Return the (X, Y) coordinate for the center point of the cell that contains the specified text.  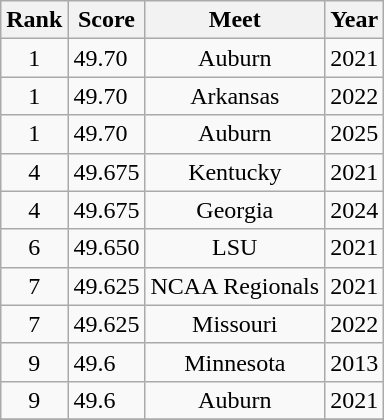
2013 (354, 362)
Rank (34, 20)
49.650 (106, 248)
Score (106, 20)
Meet (235, 20)
Minnesota (235, 362)
NCAA Regionals (235, 286)
Year (354, 20)
2025 (354, 134)
Missouri (235, 324)
Kentucky (235, 172)
6 (34, 248)
2024 (354, 210)
Georgia (235, 210)
Arkansas (235, 96)
LSU (235, 248)
